Locate the cell with the specified text and output its [X, Y] center coordinate. 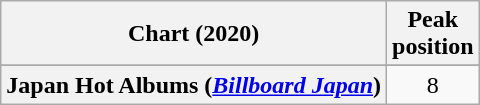
Chart (2020) [194, 34]
8 [433, 85]
Japan Hot Albums (Billboard Japan) [194, 85]
Peakposition [433, 34]
